Capture the cell that displays the provided text and extract its (x, y) central coordinate. 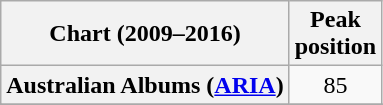
85 (335, 85)
Australian Albums (ARIA) (145, 85)
Peakposition (335, 34)
Chart (2009–2016) (145, 34)
